Return the [x, y] coordinate for the center point of the cell that contains the specified text.  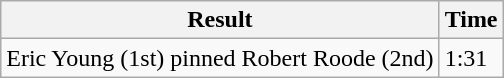
Eric Young (1st) pinned Robert Roode (2nd) [220, 58]
Result [220, 20]
Time [471, 20]
1:31 [471, 58]
